For the text-containing cell, return its midpoint in (x, y) coordinate format. 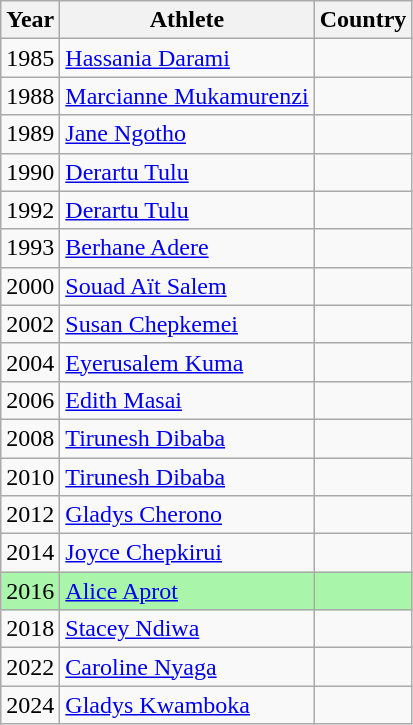
Gladys Cherono (187, 515)
2004 (30, 362)
1988 (30, 96)
2002 (30, 324)
Jane Ngotho (187, 134)
2006 (30, 400)
Gladys Kwamboka (187, 705)
Stacey Ndiwa (187, 629)
Marcianne Mukamurenzi (187, 96)
Athlete (187, 20)
Edith Masai (187, 400)
2018 (30, 629)
Hassania Darami (187, 58)
1993 (30, 248)
Country (363, 20)
2010 (30, 477)
Souad Aït Salem (187, 286)
2000 (30, 286)
2024 (30, 705)
Alice Aprot (187, 591)
1992 (30, 210)
2022 (30, 667)
2016 (30, 591)
Caroline Nyaga (187, 667)
2012 (30, 515)
Eyerusalem Kuma (187, 362)
2008 (30, 438)
Joyce Chepkirui (187, 553)
1990 (30, 172)
1989 (30, 134)
Year (30, 20)
Berhane Adere (187, 248)
2014 (30, 553)
1985 (30, 58)
Susan Chepkemei (187, 324)
